Return the (x, y) coordinate for the center point of the cell that contains the specified text.  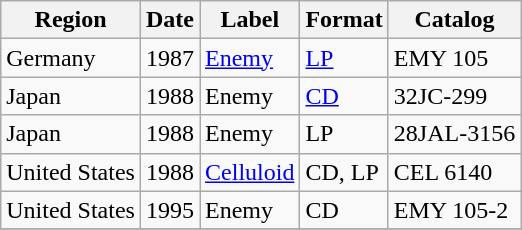
Label (250, 20)
Celluloid (250, 172)
CEL 6140 (454, 172)
Germany (71, 58)
32JC-299 (454, 96)
Region (71, 20)
28JAL-3156 (454, 134)
EMY 105 (454, 58)
Date (170, 20)
EMY 105-2 (454, 210)
Format (344, 20)
CD, LP (344, 172)
Catalog (454, 20)
1995 (170, 210)
1987 (170, 58)
